Extract the (X, Y) coordinate from the center of the cell holding the provided text.  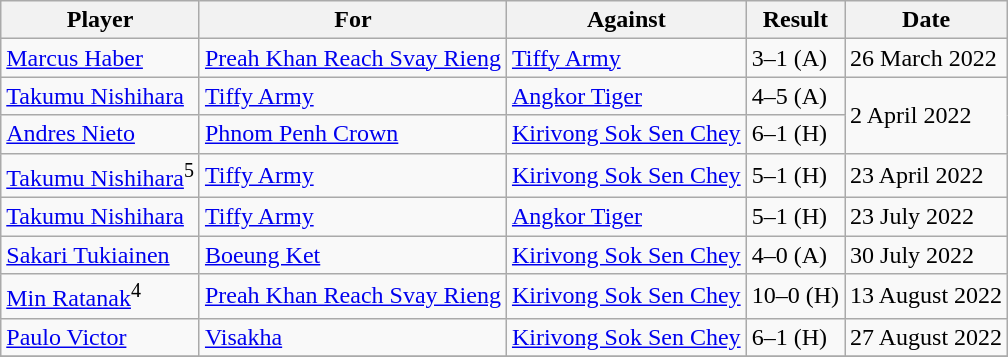
Marcus Haber (100, 58)
3–1 (A) (795, 58)
Phnom Penh Crown (352, 134)
Boeung Ket (352, 255)
4–5 (A) (795, 96)
10–0 (H) (795, 296)
Visakha (352, 337)
4–0 (A) (795, 255)
13 August 2022 (926, 296)
23 July 2022 (926, 217)
27 August 2022 (926, 337)
Against (626, 20)
For (352, 20)
Andres Nieto (100, 134)
23 April 2022 (926, 176)
30 July 2022 (926, 255)
Player (100, 20)
Date (926, 20)
26 March 2022 (926, 58)
Min Ratanak4 (100, 296)
Result (795, 20)
Takumu Nishihara5 (100, 176)
Paulo Victor (100, 337)
2 April 2022 (926, 115)
Sakari Tukiainen (100, 255)
